Return the [X, Y] coordinate for the center point of the cell that contains the specified text.  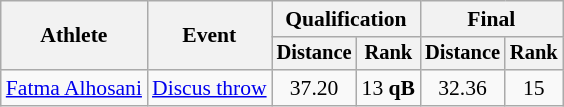
13 qB [389, 88]
37.20 [314, 88]
Event [210, 36]
Athlete [74, 36]
Discus throw [210, 88]
Fatma Alhosani [74, 88]
15 [534, 88]
Qualification [346, 19]
Final [491, 19]
32.36 [462, 88]
